Return (X, Y) of the center of cell containing provided text 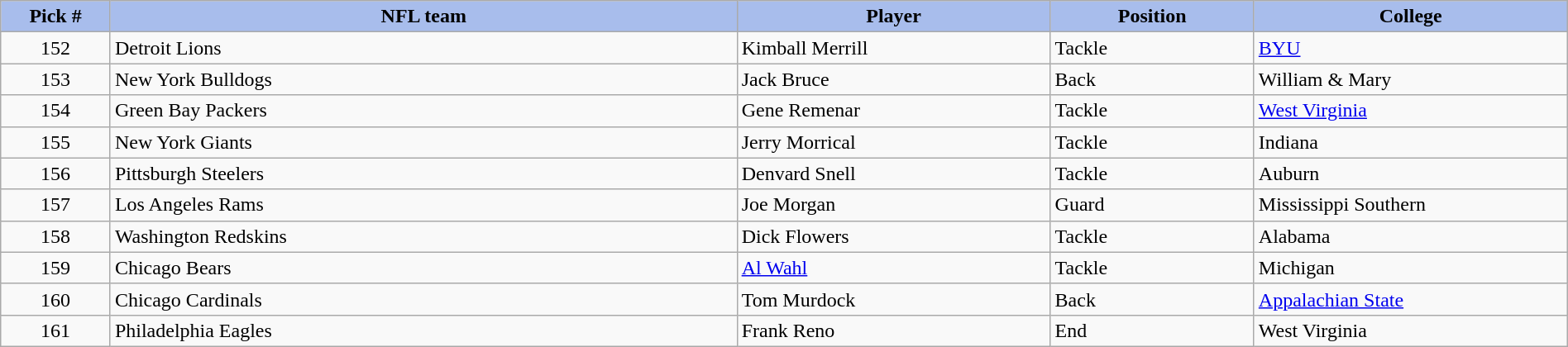
153 (56, 79)
Green Bay Packers (423, 111)
Guard (1152, 205)
159 (56, 268)
William & Mary (1411, 79)
154 (56, 111)
Philadelphia Eagles (423, 330)
Frank Reno (893, 330)
158 (56, 236)
152 (56, 48)
157 (56, 205)
New York Giants (423, 142)
Detroit Lions (423, 48)
155 (56, 142)
Pittsburgh Steelers (423, 173)
Position (1152, 17)
Jerry Morrical (893, 142)
156 (56, 173)
Joe Morgan (893, 205)
Kimball Merrill (893, 48)
160 (56, 299)
Washington Redskins (423, 236)
Auburn (1411, 173)
Chicago Cardinals (423, 299)
Player (893, 17)
Denvard Snell (893, 173)
Chicago Bears (423, 268)
BYU (1411, 48)
Al Wahl (893, 268)
College (1411, 17)
End (1152, 330)
Tom Murdock (893, 299)
Alabama (1411, 236)
Pick # (56, 17)
Los Angeles Rams (423, 205)
Dick Flowers (893, 236)
Appalachian State (1411, 299)
Michigan (1411, 268)
Jack Bruce (893, 79)
Mississippi Southern (1411, 205)
Gene Remenar (893, 111)
161 (56, 330)
Indiana (1411, 142)
New York Bulldogs (423, 79)
NFL team (423, 17)
